Scan for the cell matching the given text and deliver its [X, Y] coordinate at center. 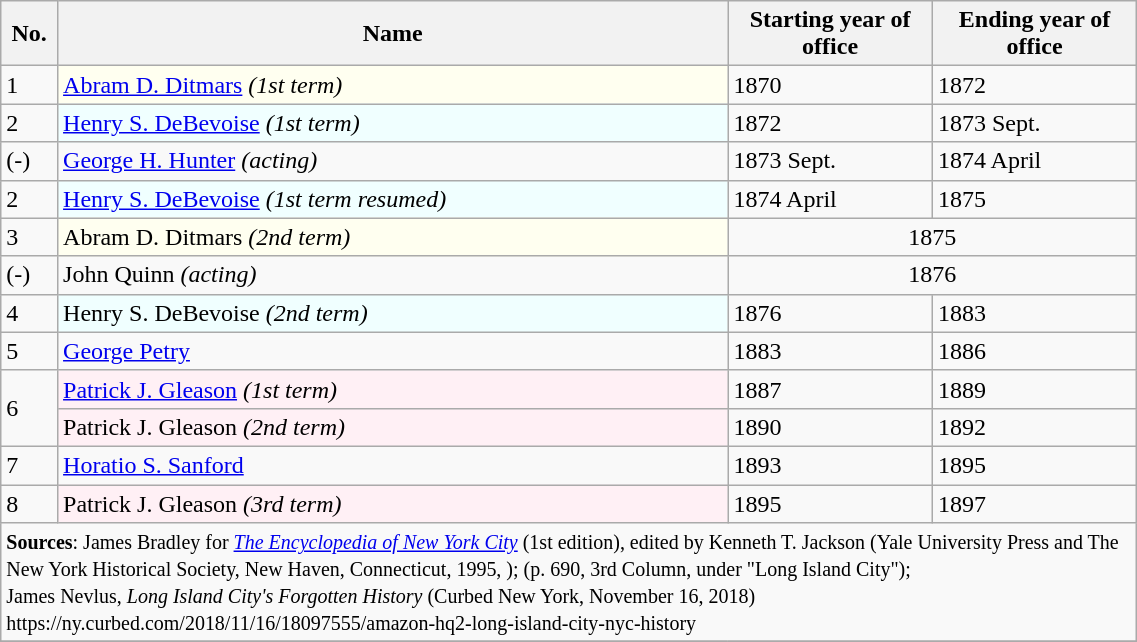
Ending year of office [1034, 34]
Patrick J. Gleason (3rd term) [393, 503]
6 [30, 408]
1892 [1034, 427]
1897 [1034, 503]
1889 [1034, 389]
1886 [1034, 351]
1893 [830, 465]
Abram D. Ditmars (2nd term) [393, 237]
3 [30, 237]
1 [30, 85]
George Petry [393, 351]
Starting year of office [830, 34]
1890 [830, 427]
No. [30, 34]
8 [30, 503]
Henry S. DeBevoise (1st term) [393, 123]
Patrick J. Gleason (2nd term) [393, 427]
Henry S. DeBevoise (2nd term) [393, 313]
5 [30, 351]
4 [30, 313]
Abram D. Ditmars (1st term) [393, 85]
George H. Hunter (acting) [393, 161]
7 [30, 465]
Name [393, 34]
Patrick J. Gleason (1st term) [393, 389]
1887 [830, 389]
Horatio S. Sanford [393, 465]
Henry S. DeBevoise (1st term resumed) [393, 199]
John Quinn (acting) [393, 275]
1870 [830, 85]
